Scan for the cell matching the given text and deliver its (x, y) coordinate at center. 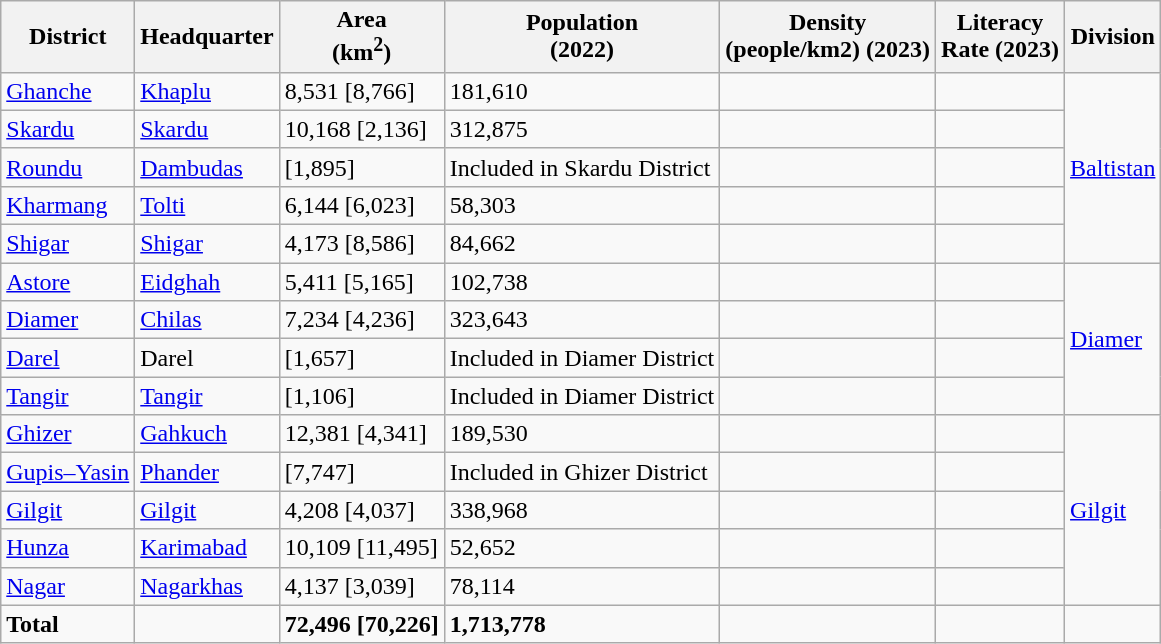
[7,747] (362, 472)
189,530 (582, 434)
Gupis–Yasin (68, 472)
1,713,778 (582, 624)
Dambudas (207, 167)
Included in Skardu District (582, 167)
Nagarkhas (207, 586)
Total (68, 624)
[1,657] (362, 358)
84,662 (582, 244)
102,738 (582, 282)
Kharmang (68, 205)
12,381 [4,341] (362, 434)
4,208 [4,037] (362, 510)
78,114 (582, 586)
338,968 (582, 510)
Baltistan (1113, 167)
312,875 (582, 129)
Tolti (207, 205)
Eidghah (207, 282)
Nagar (68, 586)
[1,895] (362, 167)
[1,106] (362, 396)
District (68, 37)
52,652 (582, 548)
LiteracyRate (2023) (1000, 37)
Hunza (68, 548)
72,496 [70,226] (362, 624)
8,531 [8,766] (362, 91)
Gahkuch (207, 434)
Ghizer (68, 434)
58,303 (582, 205)
Included in Ghizer District (582, 472)
10,109 [11,495] (362, 548)
323,643 (582, 320)
5,411 [5,165] (362, 282)
Roundu (68, 167)
Area(km2) (362, 37)
Chilas (207, 320)
Population(2022) (582, 37)
4,173 [8,586] (362, 244)
Phander (207, 472)
181,610 (582, 91)
Density(people/km2) (2023) (828, 37)
Headquarter (207, 37)
Astore (68, 282)
10,168 [2,136] (362, 129)
Ghanche (68, 91)
7,234 [4,236] (362, 320)
Khaplu (207, 91)
6,144 [6,023] (362, 205)
Karimabad (207, 548)
4,137 [3,039] (362, 586)
Division (1113, 37)
